Detect which cell encompasses the target text, then output its [x, y] center coordinate. 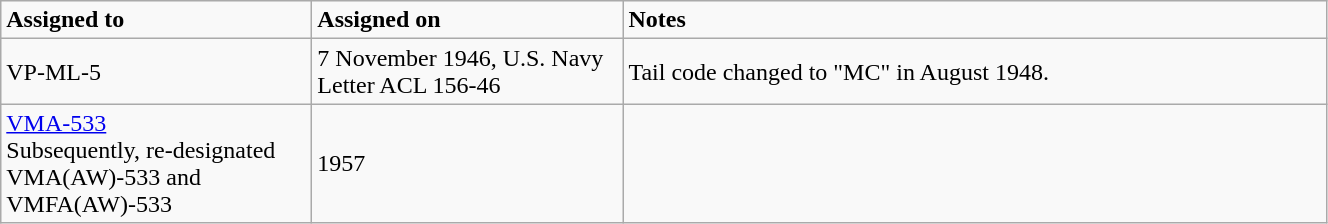
VMA-533Subsequently, re-designated VMA(AW)-533 and VMFA(AW)-533 [156, 164]
Assigned to [156, 20]
Assigned on [468, 20]
Notes [975, 20]
Tail code changed to "MC" in August 1948. [975, 72]
7 November 1946, U.S. Navy Letter ACL 156-46 [468, 72]
1957 [468, 164]
VP-ML-5 [156, 72]
